Scan for the cell matching the given text and deliver its (X, Y) coordinate at center. 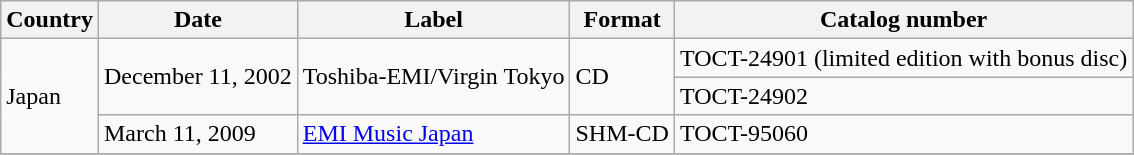
March 11, 2009 (198, 134)
TOCT-24902 (903, 96)
SHM-CD (622, 134)
December 11, 2002 (198, 77)
Format (622, 20)
Label (434, 20)
Date (198, 20)
TOCT-24901 (limited edition with bonus disc) (903, 58)
Country (50, 20)
EMI Music Japan (434, 134)
Toshiba-EMI/Virgin Tokyo (434, 77)
CD (622, 77)
Japan (50, 96)
Catalog number (903, 20)
TOCT-95060 (903, 134)
